Return the [X, Y] coordinate for the center point of the cell that contains the specified text.  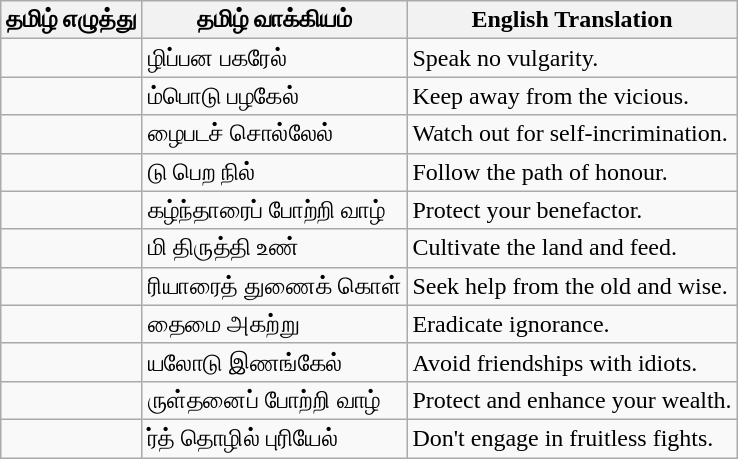
Follow the path of honour. [572, 172]
மி திருத்தி உண் [274, 248]
Seek help from the old and wise. [572, 286]
Watch out for self-incrimination. [572, 134]
Keep away from the vicious. [572, 96]
Speak no vulgarity. [572, 58]
Protect your benefactor. [572, 210]
ழைபடச் சொல்லேல் [274, 134]
Avoid friendships with idiots. [572, 362]
ர்த் தொழில் புரியேல் [274, 438]
English Translation [572, 20]
கழ்ந்தாரைப் போற்றி வாழ் [274, 210]
தைமை அகற்று [274, 324]
தமிழ் வாக்கியம் [274, 20]
ருள்தனைப் போற்றி வாழ் [274, 400]
Protect and enhance your wealth. [572, 400]
யலோடு இணங்கேல் [274, 362]
டு பெற நில் [274, 172]
Cultivate the land and feed. [572, 248]
தமிழ் எழுத்து [72, 20]
ம்பொடு பழகேல் [274, 96]
Eradicate ignorance. [572, 324]
ரியாரைத் துணைக் கொள் [274, 286]
Don't engage in fruitless fights. [572, 438]
ழிப்பன பகரேல் [274, 58]
